Locate the cell with the specified text and output its (X, Y) center coordinate. 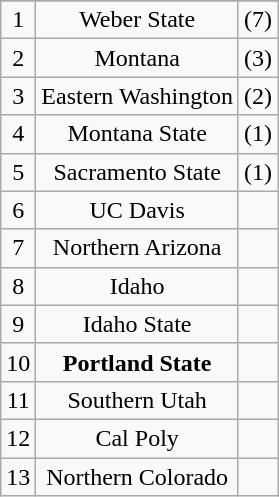
(2) (258, 96)
Eastern Washington (138, 96)
Portland State (138, 362)
8 (18, 286)
Northern Colorado (138, 477)
11 (18, 400)
2 (18, 58)
6 (18, 210)
Montana (138, 58)
9 (18, 324)
(3) (258, 58)
12 (18, 438)
3 (18, 96)
Weber State (138, 20)
Montana State (138, 134)
5 (18, 172)
(7) (258, 20)
1 (18, 20)
Sacramento State (138, 172)
4 (18, 134)
10 (18, 362)
Southern Utah (138, 400)
13 (18, 477)
7 (18, 248)
Idaho State (138, 324)
UC Davis (138, 210)
Idaho (138, 286)
Cal Poly (138, 438)
Northern Arizona (138, 248)
